Detect which cell encompasses the target text, then output its [x, y] center coordinate. 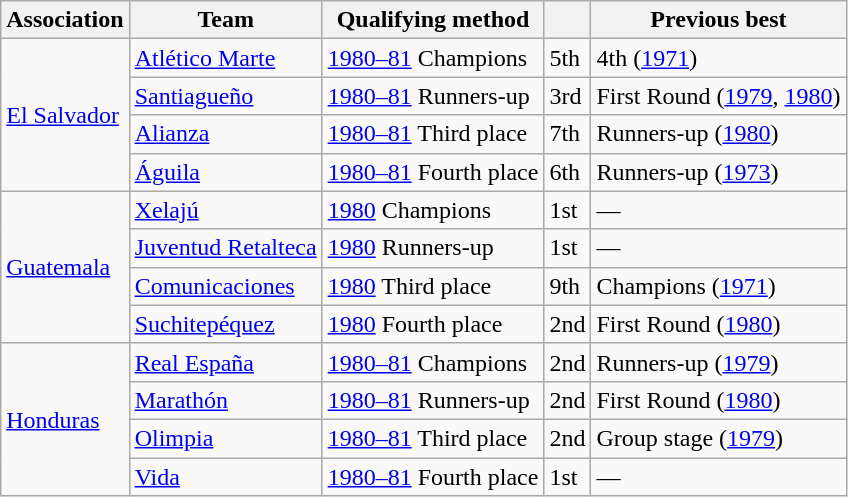
Comunicaciones [226, 286]
Real España [226, 362]
1980 Champions [433, 210]
Olimpia [226, 438]
5th [568, 58]
Águila [226, 172]
Xelajú [226, 210]
Champions (1971) [718, 286]
First Round (1979, 1980) [718, 96]
Honduras [65, 419]
Previous best [718, 20]
9th [568, 286]
Vida [226, 477]
Group stage (1979) [718, 438]
Juventud Retalteca [226, 248]
Association [65, 20]
1980 Fourth place [433, 324]
Team [226, 20]
Runners-up (1979) [718, 362]
Suchitepéquez [226, 324]
El Salvador [65, 115]
1980 Third place [433, 286]
6th [568, 172]
Runners-up (1980) [718, 134]
Santiagueño [226, 96]
Runners-up (1973) [718, 172]
1980 Runners-up [433, 248]
Guatemala [65, 267]
Alianza [226, 134]
Marathón [226, 400]
3rd [568, 96]
Qualifying method [433, 20]
7th [568, 134]
4th (1971) [718, 58]
Atlético Marte [226, 58]
